Return (x, y) of the center of cell containing provided text 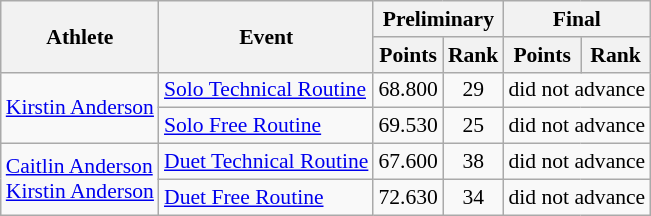
25 (474, 126)
Duet Technical Routine (266, 162)
Solo Technical Routine (266, 90)
Caitlin AndersonKirstin Anderson (80, 180)
67.600 (408, 162)
Duet Free Routine (266, 197)
Kirstin Anderson (80, 108)
72.630 (408, 197)
Preliminary (438, 19)
68.800 (408, 90)
Final (576, 19)
29 (474, 90)
Solo Free Routine (266, 126)
38 (474, 162)
Athlete (80, 36)
Event (266, 36)
34 (474, 197)
69.530 (408, 126)
